Provide the (X, Y) coordinate of the cell's center where the given text is located.  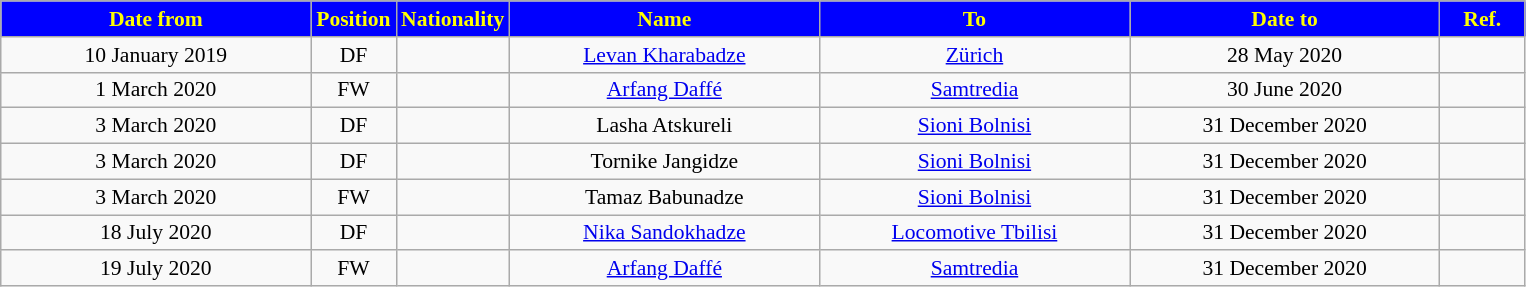
18 July 2020 (156, 233)
30 June 2020 (1285, 90)
Date to (1285, 19)
Ref. (1482, 19)
19 July 2020 (156, 269)
Lasha Atskureli (664, 126)
10 January 2019 (156, 55)
Name (664, 19)
Nationality (452, 19)
Position (354, 19)
Levan Kharabadze (664, 55)
28 May 2020 (1285, 55)
Tamaz Babunadze (664, 197)
Zürich (974, 55)
Tornike Jangidze (664, 162)
Nika Sandokhadze (664, 233)
To (974, 19)
1 March 2020 (156, 90)
Locomotive Tbilisi (974, 233)
Date from (156, 19)
